Extract the (x, y) coordinate from the center of the cell holding the provided text.  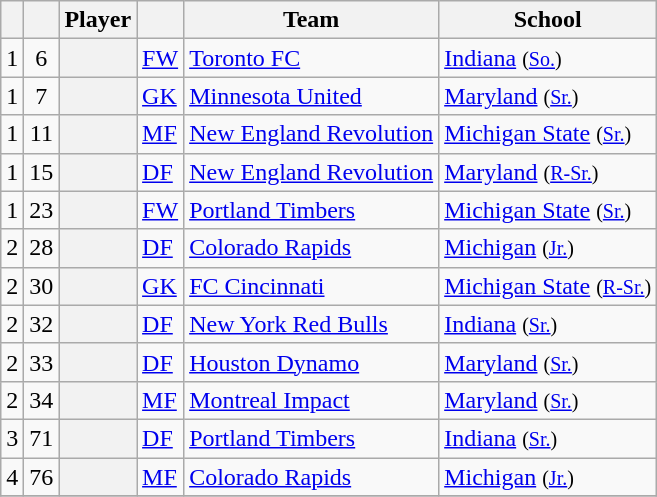
15 (42, 172)
32 (42, 324)
7 (42, 96)
Houston Dynamo (312, 362)
3 (12, 438)
Maryland (R-Sr.) (548, 172)
FC Cincinnati (312, 286)
4 (12, 477)
Michigan State (R-Sr.) (548, 286)
Team (312, 20)
34 (42, 400)
28 (42, 248)
Montreal Impact (312, 400)
Minnesota United (312, 96)
11 (42, 134)
76 (42, 477)
New York Red Bulls (312, 324)
Toronto FC (312, 58)
71 (42, 438)
6 (42, 58)
Indiana (So.) (548, 58)
School (548, 20)
30 (42, 286)
23 (42, 210)
Player (98, 20)
33 (42, 362)
